From the cell containing the given text, extract its center point as (x, y) coordinate. 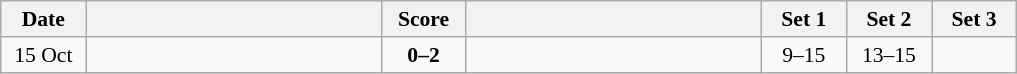
13–15 (888, 55)
0–2 (424, 55)
9–15 (804, 55)
Set 2 (888, 19)
Set 1 (804, 19)
Score (424, 19)
Date (44, 19)
Set 3 (974, 19)
15 Oct (44, 55)
